Return [x, y] of the center of cell containing provided text 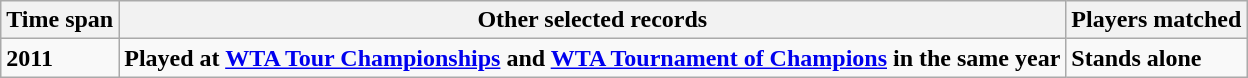
2011 [60, 58]
Players matched [1156, 20]
Time span [60, 20]
Played at WTA Tour Championships and WTA Tournament of Champions in the same year [592, 58]
Other selected records [592, 20]
Stands alone [1156, 58]
